For the text-containing cell, return its midpoint in [X, Y] coordinate format. 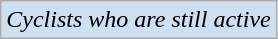
Cyclists who are still active [138, 20]
